Return (x, y) of the center of cell containing provided text 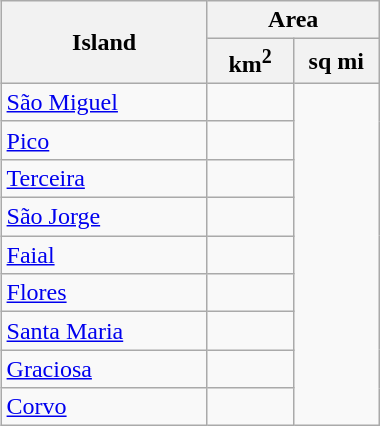
sq mi (336, 62)
Pico (104, 140)
Graciosa (104, 369)
Flores (104, 293)
São Miguel (104, 102)
Faial (104, 255)
Area (293, 20)
Terceira (104, 178)
Santa Maria (104, 331)
km2 (250, 62)
Island (104, 42)
Corvo (104, 407)
São Jorge (104, 217)
